Determine the (x, y) coordinate at the center of the cell enclosing the given text.  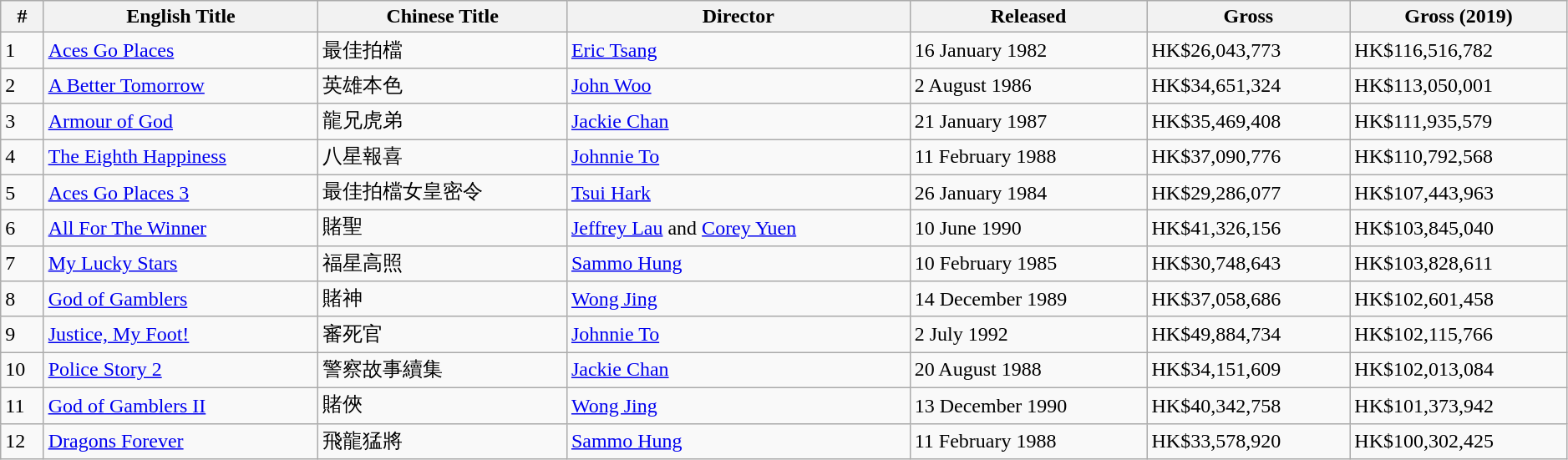
God of Gamblers (180, 299)
God of Gamblers II (180, 406)
HK$107,443,963 (1459, 192)
Tsui Hark (738, 192)
HK$102,601,458 (1459, 299)
11 (22, 406)
HK$49,884,734 (1248, 334)
HK$35,469,408 (1248, 122)
Justice, My Foot! (180, 334)
HK$102,013,084 (1459, 371)
龍兄虎弟 (443, 122)
1 (22, 50)
HK$113,050,001 (1459, 85)
The Eighth Happiness (180, 157)
16 January 1982 (1028, 50)
20 August 1988 (1028, 371)
HK$116,516,782 (1459, 50)
2 July 1992 (1028, 334)
Director (738, 17)
福星高照 (443, 264)
Gross (2019) (1459, 17)
HK$103,828,611 (1459, 264)
飛龍猛將 (443, 441)
7 (22, 264)
3 (22, 122)
HK$103,845,040 (1459, 229)
HK$110,792,568 (1459, 157)
HK$29,286,077 (1248, 192)
HK$30,748,643 (1248, 264)
26 January 1984 (1028, 192)
HK$26,043,773 (1248, 50)
賭俠 (443, 406)
21 January 1987 (1028, 122)
10 (22, 371)
2 August 1986 (1028, 85)
Released (1028, 17)
Chinese Title (443, 17)
HK$37,090,776 (1248, 157)
HK$40,342,758 (1248, 406)
英雄本色 (443, 85)
10 June 1990 (1028, 229)
八星報喜 (443, 157)
2 (22, 85)
Aces Go Places (180, 50)
# (22, 17)
HK$37,058,686 (1248, 299)
12 (22, 441)
Police Story 2 (180, 371)
Armour of God (180, 122)
最佳拍檔 (443, 50)
A Better Tomorrow (180, 85)
Aces Go Places 3 (180, 192)
HK$100,302,425 (1459, 441)
13 December 1990 (1028, 406)
John Woo (738, 85)
HK$101,373,942 (1459, 406)
最佳拍檔女皇密令 (443, 192)
賭聖 (443, 229)
HK$34,651,324 (1248, 85)
English Title (180, 17)
審死官 (443, 334)
14 December 1989 (1028, 299)
All For The Winner (180, 229)
6 (22, 229)
HK$33,578,920 (1248, 441)
警察故事續集 (443, 371)
HK$102,115,766 (1459, 334)
HK$41,326,156 (1248, 229)
賭神 (443, 299)
8 (22, 299)
9 (22, 334)
Eric Tsang (738, 50)
5 (22, 192)
Gross (1248, 17)
My Lucky Stars (180, 264)
HK$34,151,609 (1248, 371)
Jeffrey Lau and Corey Yuen (738, 229)
10 February 1985 (1028, 264)
Dragons Forever (180, 441)
4 (22, 157)
HK$111,935,579 (1459, 122)
